For the text-containing cell, return its midpoint in [X, Y] coordinate format. 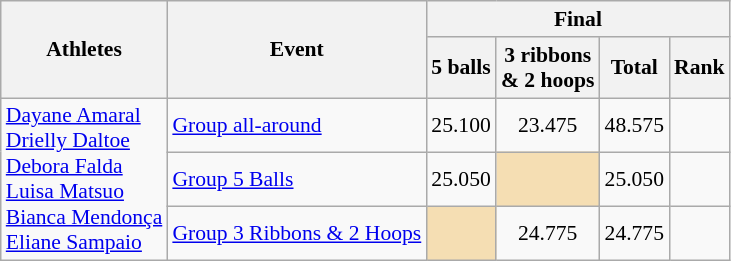
25.100 [461, 125]
Final [578, 19]
Dayane AmaralDrielly DaltoeDebora FaldaLuisa MatsuoBianca MendonçaEliane Sampaio [84, 180]
Rank [700, 68]
Event [296, 50]
23.475 [548, 125]
Athletes [84, 50]
Group all-around [296, 125]
Group 5 Balls [296, 179]
3 ribbons& 2 hoops [548, 68]
48.575 [634, 125]
Group 3 Ribbons & 2 Hoops [296, 234]
5 balls [461, 68]
Total [634, 68]
